Extract the [X, Y] coordinate from the center of the cell holding the provided text.  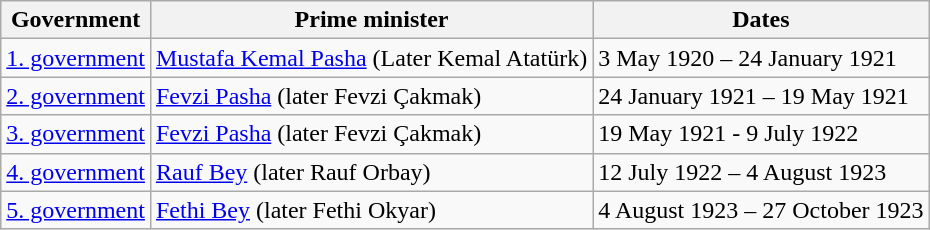
Rauf Bey (later Rauf Orbay) [371, 172]
Dates [761, 20]
Fethi Bey (later Fethi Okyar) [371, 210]
Mustafa Kemal Pasha (Later Kemal Atatürk) [371, 58]
Government [76, 20]
19 May 1921 - 9 July 1922 [761, 134]
4. government [76, 172]
3 May 1920 – 24 January 1921 [761, 58]
2. government [76, 96]
1. government [76, 58]
24 January 1921 – 19 May 1921 [761, 96]
4 August 1923 – 27 October 1923 [761, 210]
3. government [76, 134]
Prime minister [371, 20]
12 July 1922 – 4 August 1923 [761, 172]
5. government [76, 210]
